Scan for the cell matching the given text and deliver its (x, y) coordinate at center. 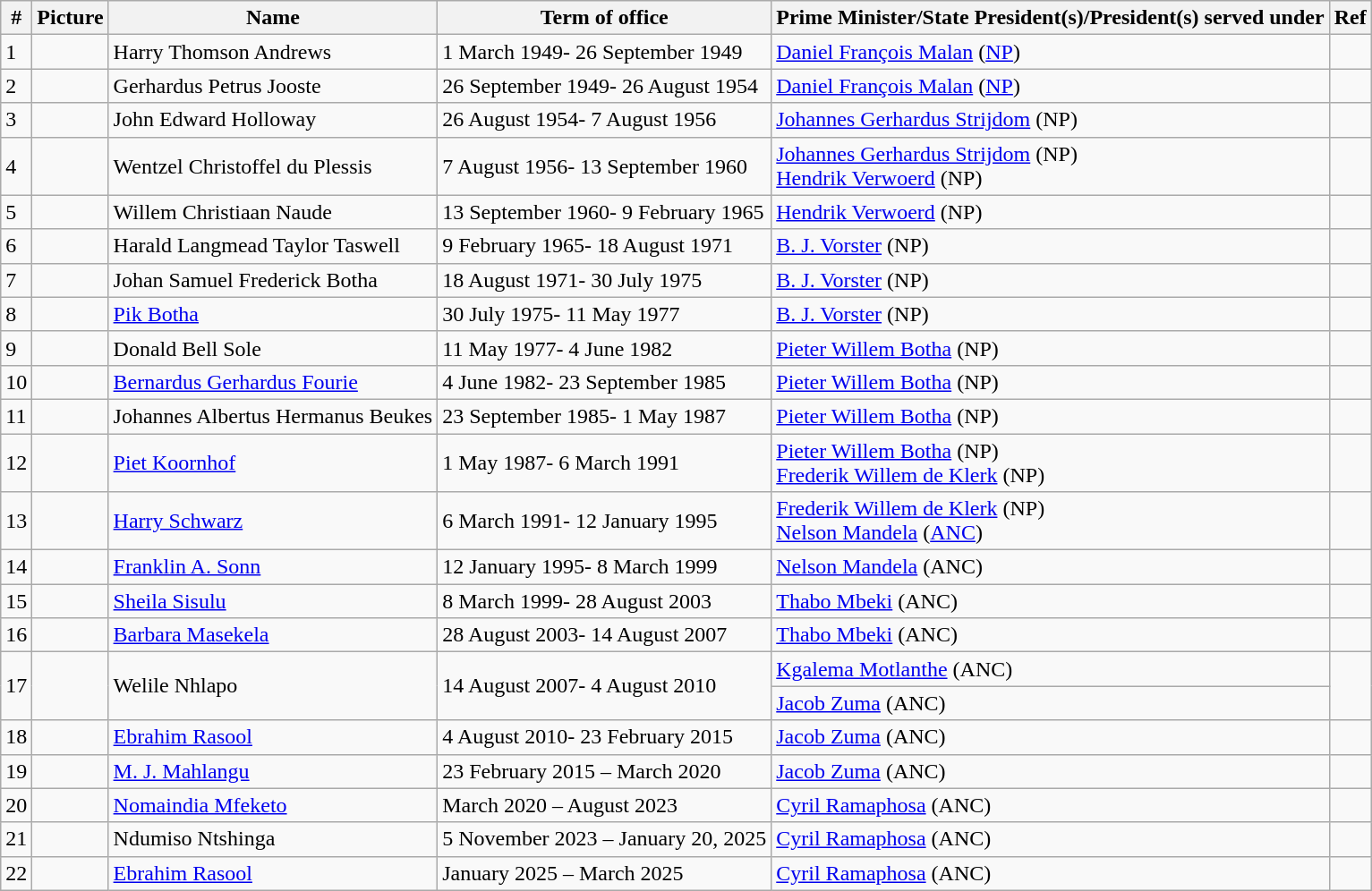
23 February 2015 – March 2020 (605, 771)
Term of office (605, 18)
20 (16, 805)
12 (16, 462)
6 March 1991- 12 January 1995 (605, 521)
1 March 1949- 26 September 1949 (605, 52)
4 June 1982- 23 September 1985 (605, 382)
2 (16, 86)
7 (16, 280)
Barbara Masekela (273, 635)
18 August 1971- 30 July 1975 (605, 280)
Pieter Willem Botha (NP) Frederik Willem de Klerk (NP) (1051, 462)
10 (16, 382)
14 August 2007- 4 August 2010 (605, 686)
15 (16, 601)
22 (16, 873)
Harry Thomson Andrews (273, 52)
28 August 2003- 14 August 2007 (605, 635)
Welile Nhlapo (273, 686)
4 (16, 166)
8 March 1999- 28 August 2003 (605, 601)
13 (16, 521)
Sheila Sisulu (273, 601)
January 2025 – March 2025 (605, 873)
Bernardus Gerhardus Fourie (273, 382)
Ndumiso Ntshinga (273, 839)
12 January 1995- 8 March 1999 (605, 567)
9 (16, 348)
Donald Bell Sole (273, 348)
16 (16, 635)
Pik Botha (273, 314)
11 (16, 416)
John Edward Holloway (273, 120)
5 (16, 212)
11 May 1977- 4 June 1982 (605, 348)
Nelson Mandela (ANC) (1051, 567)
18 (16, 737)
26 September 1949- 26 August 1954 (605, 86)
M. J. Mahlangu (273, 771)
9 February 1965- 18 August 1971 (605, 246)
8 (16, 314)
Gerhardus Petrus Jooste (273, 86)
Willem Christiaan Naude (273, 212)
4 August 2010- 23 February 2015 (605, 737)
Frederik Willem de Klerk (NP) Nelson Mandela (ANC) (1051, 521)
Harry Schwarz (273, 521)
5 November 2023 – January 20, 2025 (605, 839)
Harald Langmead Taylor Taswell (273, 246)
# (16, 18)
Johannes Gerhardus Strijdom (NP) (1051, 120)
19 (16, 771)
30 July 1975- 11 May 1977 (605, 314)
17 (16, 686)
Prime Minister/State President(s)/President(s) served under (1051, 18)
23 September 1985- 1 May 1987 (605, 416)
21 (16, 839)
13 September 1960- 9 February 1965 (605, 212)
Piet Koornhof (273, 462)
Hendrik Verwoerd (NP) (1051, 212)
Wentzel Christoffel du Plessis (273, 166)
Name (273, 18)
6 (16, 246)
1 (16, 52)
14 (16, 567)
Johan Samuel Frederick Botha (273, 280)
Johannes Gerhardus Strijdom (NP) Hendrik Verwoerd (NP) (1051, 166)
1 May 1987- 6 March 1991 (605, 462)
March 2020 – August 2023 (605, 805)
Ref (1350, 18)
Franklin A. Sonn (273, 567)
7 August 1956- 13 September 1960 (605, 166)
Nomaindia Mfeketo (273, 805)
Johannes Albertus Hermanus Beukes (273, 416)
3 (16, 120)
Picture (70, 18)
26 August 1954- 7 August 1956 (605, 120)
Kgalema Motlanthe (ANC) (1051, 669)
